From the cell containing the given text, extract its center point as (X, Y) coordinate. 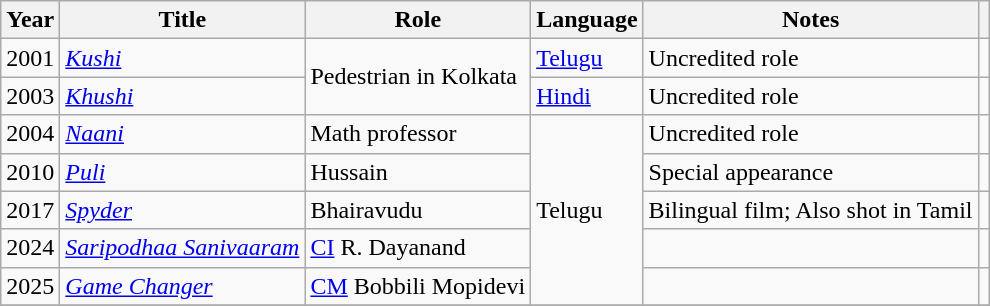
Role (418, 20)
Language (587, 20)
Notes (810, 20)
2010 (30, 172)
Pedestrian in Kolkata (418, 77)
2001 (30, 58)
CM Bobbili Mopidevi (418, 286)
Spyder (182, 210)
Kushi (182, 58)
Bhairavudu (418, 210)
Title (182, 20)
2024 (30, 248)
Hussain (418, 172)
Year (30, 20)
2004 (30, 134)
Math professor (418, 134)
2003 (30, 96)
Naani (182, 134)
Saripodhaa Sanivaaram (182, 248)
Khushi (182, 96)
CI R. Dayanand (418, 248)
Special appearance (810, 172)
2025 (30, 286)
Bilingual film; Also shot in Tamil (810, 210)
Game Changer (182, 286)
2017 (30, 210)
Hindi (587, 96)
Puli (182, 172)
